Scan for the cell matching the given text and deliver its [X, Y] coordinate at center. 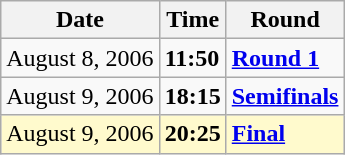
Final [285, 134]
August 8, 2006 [80, 58]
20:25 [192, 134]
Round [285, 20]
Time [192, 20]
Date [80, 20]
Round 1 [285, 58]
18:15 [192, 96]
Semifinals [285, 96]
11:50 [192, 58]
